Find where the given text appears and provide that cell's center as [X, Y] coordinate. 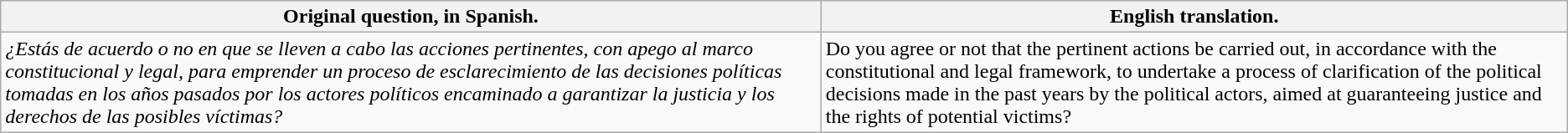
English translation. [1194, 17]
Original question, in Spanish. [410, 17]
